Extract the (x, y) coordinate from the center of the cell holding the provided text.  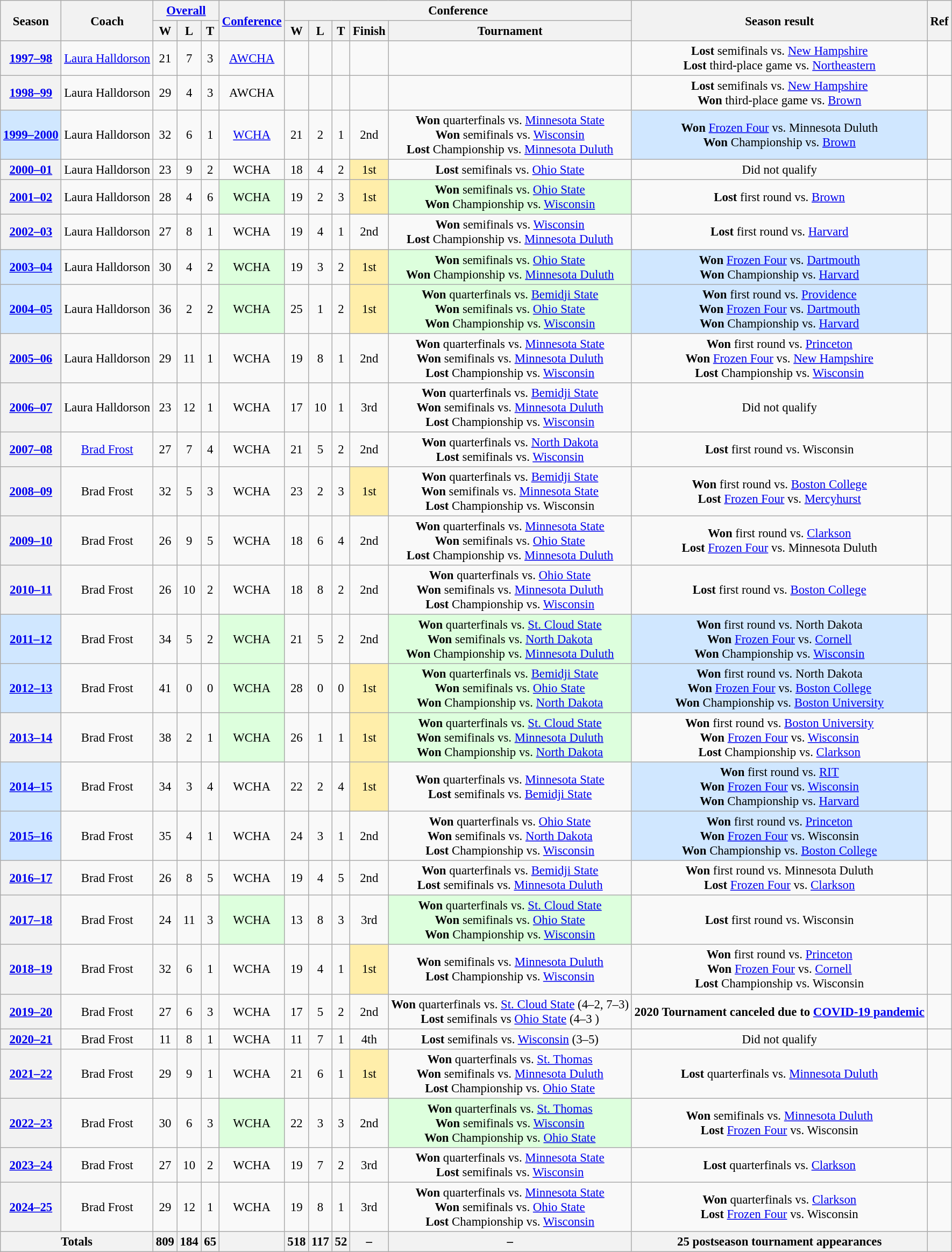
117 (321, 1242)
Won quarterfinals vs. Minnesota State Lost semifinals vs. Bemidji State (510, 787)
2010–11 (31, 590)
Lost first round vs. Harvard (779, 232)
Lost semifinals vs. New Hampshire Lost third-place game vs. Northeastern (779, 58)
Won quarterfinals vs. Ohio State Won semifinals vs. Minnesota Duluth Lost Championship vs. Wisconsin (510, 590)
Lost semifinals vs. Wisconsin (3–5) (510, 1039)
2021–22 (31, 1073)
1999–2000 (31, 135)
Won quarterfinals vs. St. Thomas Won semifinals vs. Minnesota Duluth Lost Championship vs. Ohio State (510, 1073)
2003–04 (31, 267)
Tournament (510, 31)
2009–10 (31, 540)
Won quarterfinals vs. North Dakota Lost semifinals vs. Wisconsin (510, 450)
25 (297, 309)
Won quarterfinals vs. Ohio State Won semifinals vs. North Dakota Lost Championship vs. Wisconsin (510, 836)
2017–18 (31, 920)
Won first round vs. Boston University Won Frozen Four vs. Wisconsin Lost Championship vs. Clarkson (779, 738)
41 (166, 688)
65 (210, 1242)
Won first round vs. Clarkson Lost Frozen Four vs. Minnesota Duluth (779, 540)
Won quarterfinals vs. Minnesota State Won semifinals vs. Minnesota Duluth Lost Championship vs. Wisconsin (510, 358)
2013–14 (31, 738)
2020–21 (31, 1039)
Coach (108, 20)
2022–23 (31, 1123)
2024–25 (31, 1207)
Ref (939, 20)
2011–12 (31, 639)
184 (189, 1242)
2023–24 (31, 1165)
Won first round vs. Minnesota Duluth Lost Frozen Four vs. Clarkson (779, 878)
2000–01 (31, 170)
2014–15 (31, 787)
Totals (77, 1242)
Won first round vs. North Dakota Won Frozen Four vs. Cornell Won Championship vs. Wisconsin (779, 639)
Lost semifinals vs. Ohio State (510, 170)
Won Frozen Four vs. Minnesota Duluth Won Championship vs. Brown (779, 135)
Won quarterfinals vs. Minnesota State Won semifinals vs. Ohio State Lost Championship vs. Minnesota Duluth (510, 540)
Overall (186, 11)
Lost semifinals vs. New Hampshire Won third-place game vs. Brown (779, 94)
2016–17 (31, 878)
Lost first round vs. Boston College (779, 590)
35 (166, 836)
Won quarterfinals vs. Bemidji State Won semifinals vs. Minnesota Duluth Lost Championship vs. Wisconsin (510, 407)
Season result (779, 20)
Won quarterfinals vs. Minnesota State Won semifinals vs. Wisconsin Lost Championship vs. Minnesota Duluth (510, 135)
13 (297, 920)
Won semifinals vs. Minnesota Duluth Lost Frozen Four vs. Wisconsin (779, 1123)
Won semifinals vs. Ohio State Won Championship vs. Minnesota Duluth (510, 267)
4th (369, 1039)
36 (166, 309)
1997–98 (31, 58)
2006–07 (31, 407)
2015–16 (31, 836)
2020 Tournament canceled due to COVID-19 pandemic (779, 1011)
Lost quarterfinals vs. Minnesota Duluth (779, 1073)
2002–03 (31, 232)
Won quarterfinals vs. St. Cloud State Won semifinals vs. Ohio State Won Championship vs. Wisconsin (510, 920)
Won Frozen Four vs. Dartmouth Won Championship vs. Harvard (779, 267)
Won quarterfinals vs. Minnesota State Won semifinals vs. Ohio State Lost Championship vs. Wisconsin (510, 1207)
2012–13 (31, 688)
2008–09 (31, 492)
Lost first round vs. Brown (779, 197)
Won semifinals vs. Minnesota Duluth Lost Championship vs. Wisconsin (510, 970)
Won quarterfinals vs. Bemidji State Lost semifinals vs. Minnesota Duluth (510, 878)
2007–08 (31, 450)
2001–02 (31, 197)
Finish (369, 31)
Won quarterfinals vs. Bemidji State Won semifinals vs. Ohio State Won Championship vs. North Dakota (510, 688)
Season (31, 20)
Won quarterfinals vs. Bemidji State Won semifinals vs. Minnesota State Lost Championship vs. Wisconsin (510, 492)
Won first round vs. Princeton Won Frozen Four vs. Wisconsin Won Championship vs. Boston College (779, 836)
1998–99 (31, 94)
2005–06 (31, 358)
Lost quarterfinals vs. Clarkson (779, 1165)
Won quarterfinals vs. St. Cloud State Won semifinals vs. Minnesota Duluth Won Championship vs. North Dakota (510, 738)
Won quarterfinals vs. Clarkson Lost Frozen Four vs. Wisconsin (779, 1207)
Won first round vs. Boston College Lost Frozen Four vs. Mercyhurst (779, 492)
Won semifinals vs. Wisconsin Lost Championship vs. Minnesota Duluth (510, 232)
Won quarterfinals vs. St. Thomas Won semifinals vs. Wisconsin Won Championship vs. Ohio State (510, 1123)
Won quarterfinals vs. St. Cloud State (4–2, 7–3)Lost semifinals vs Ohio State (4–3 ) (510, 1011)
Won quarterfinals vs. Minnesota State Lost semifinals vs. Wisconsin (510, 1165)
Won quarterfinals vs. St. Cloud State Won semifinals vs. North Dakota Won Championship vs. Minnesota Duluth (510, 639)
Won first round vs. RIT Won Frozen Four vs. Wisconsin Won Championship vs. Harvard (779, 787)
Won first round vs. North Dakota Won Frozen Four vs. Boston College Won Championship vs. Boston University (779, 688)
2018–19 (31, 970)
Won first round vs. Princeton Won Frozen Four vs. New Hampshire Lost Championship vs. Wisconsin (779, 358)
Won semifinals vs. Ohio State Won Championship vs. Wisconsin (510, 197)
Won first round vs. Princeton Won Frozen Four vs. Cornell Lost Championship vs. Wisconsin (779, 970)
38 (166, 738)
2004–05 (31, 309)
809 (166, 1242)
52 (341, 1242)
25 postseason tournament appearances (779, 1242)
Won first round vs. Providence Won Frozen Four vs. Dartmouth Won Championship vs. Harvard (779, 309)
2019–20 (31, 1011)
518 (297, 1242)
Won quarterfinals vs. Bemidji State Won semifinals vs. Ohio State Won Championship vs. Wisconsin (510, 309)
